Return [x, y] of the center of cell containing provided text 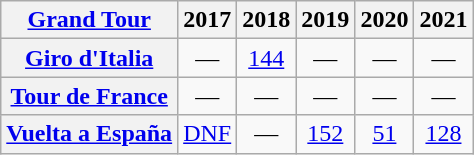
Vuelta a España [90, 134]
144 [266, 58]
2021 [444, 20]
2019 [326, 20]
Grand Tour [90, 20]
Tour de France [90, 96]
128 [444, 134]
DNF [208, 134]
2017 [208, 20]
2018 [266, 20]
152 [326, 134]
2020 [384, 20]
51 [384, 134]
Giro d'Italia [90, 58]
